Extract the (X, Y) coordinate from the center of the cell holding the provided text.  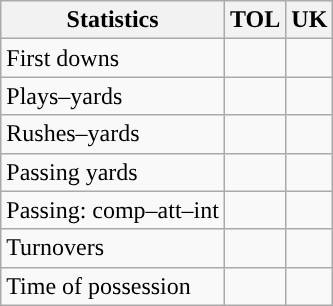
Turnovers (113, 248)
First downs (113, 58)
Passing: comp–att–int (113, 210)
Statistics (113, 20)
Passing yards (113, 172)
Plays–yards (113, 96)
Time of possession (113, 286)
Rushes–yards (113, 134)
UK (310, 20)
TOL (254, 20)
